Detect which cell encompasses the target text, then output its (x, y) center coordinate. 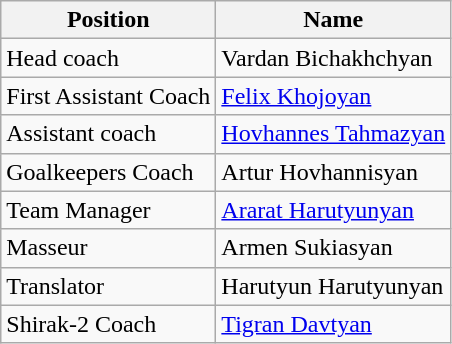
Tigran Davtyan (334, 324)
Shirak-2 Coach (108, 324)
Harutyun Harutyunyan (334, 286)
Hovhannes Tahmazyan (334, 134)
Armen Sukiasyan (334, 248)
Ararat Harutyunyan (334, 210)
Felix Khojoyan (334, 96)
Masseur (108, 248)
Vardan Bichakhchyan (334, 58)
First Assistant Coach (108, 96)
Head coach (108, 58)
Artur Hovhannisyan (334, 172)
Goalkeepers Coach (108, 172)
Team Manager (108, 210)
Assistant coach (108, 134)
Name (334, 20)
Translator (108, 286)
Position (108, 20)
